Provide the [x, y] coordinate of the cell's center where the given text is located.  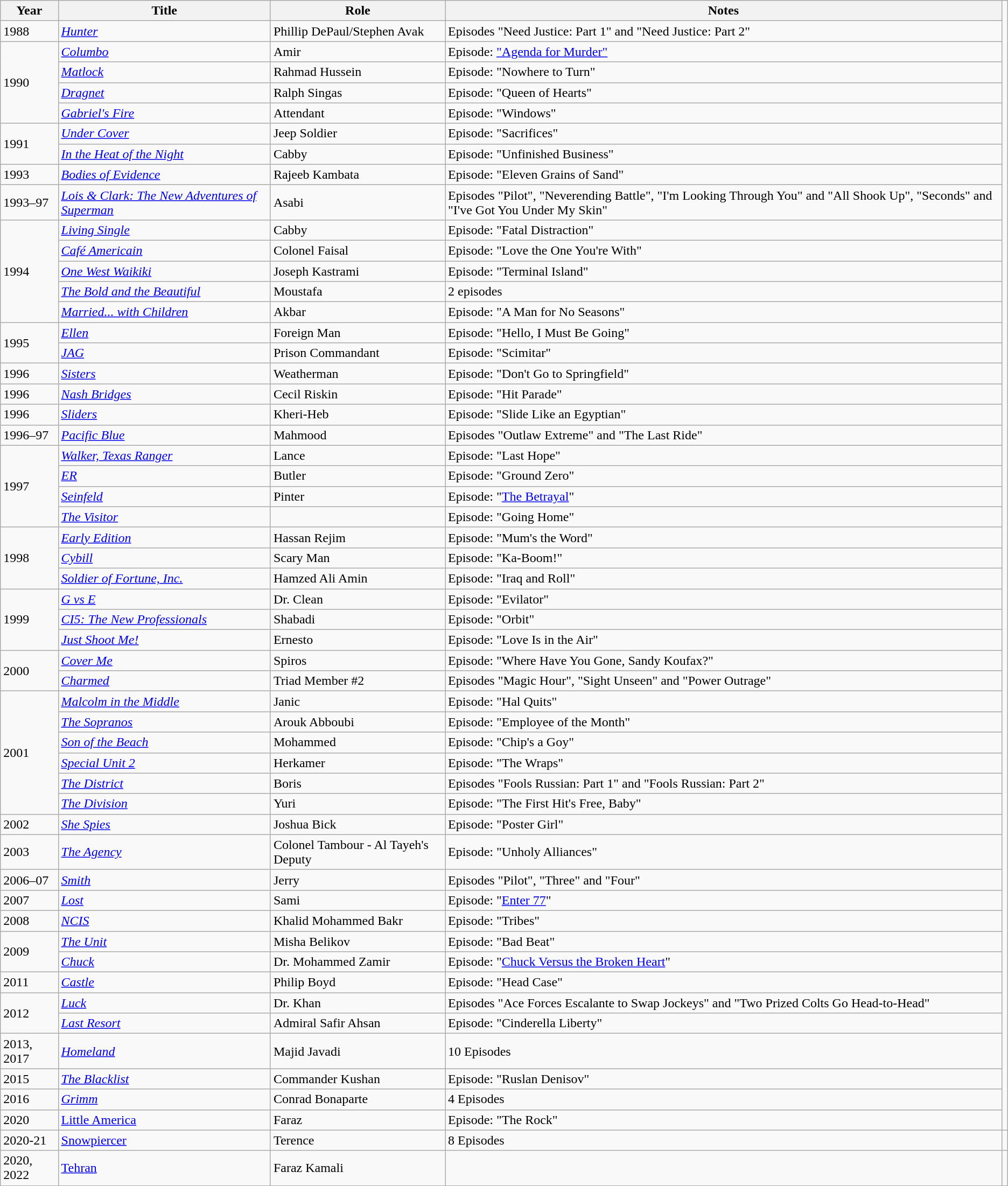
Nash Bridges [164, 394]
2020, 2022 [29, 1168]
Episode: "Evilator" [723, 599]
Walker, Texas Ranger [164, 455]
The Blacklist [164, 1079]
CI5: The New Professionals [164, 620]
Sliders [164, 415]
2020 [29, 1120]
Joshua Bick [358, 824]
Episode: "Bad Beat" [723, 942]
Episode: "Poster Girl" [723, 824]
The Bold and the Beautiful [164, 292]
Sami [358, 900]
The Division [164, 804]
Ernesto [358, 640]
2020-21 [29, 1140]
Pacific Blue [164, 435]
Phillip DePaul/Stephen Avak [358, 31]
2007 [29, 900]
Charmed [164, 681]
Episode: "A Man for No Seasons" [723, 312]
Matlock [164, 72]
Cecil Riskin [358, 394]
Colonel Tambour - Al Tayeh's Deputy [358, 852]
Episode: "Love the One You're With" [723, 250]
Living Single [164, 230]
Shabadi [358, 620]
Episode: "Ruslan Denisov" [723, 1079]
Episode: "Chuck Versus the Broken Heart" [723, 962]
2009 [29, 952]
Episode: "The Betrayal" [723, 496]
Episode: "Hal Quits" [723, 701]
JAG [164, 353]
Married... with Children [164, 312]
1994 [29, 271]
Just Shoot Me! [164, 640]
Episode: "Ground Zero" [723, 476]
2006–07 [29, 880]
Snowpiercer [164, 1140]
Philip Boyd [358, 983]
Dr. Khan [358, 1003]
Moustafa [358, 292]
Episode: "Fatal Distraction" [723, 230]
Episode: "Sacrifices" [723, 134]
Lance [358, 455]
Episode: "Queen of Hearts" [723, 93]
Joseph Kastrami [358, 271]
Janic [358, 701]
In the Heat of the Night [164, 154]
Soldier of Fortune, Inc. [164, 578]
2011 [29, 983]
Faraz Kamali [358, 1168]
Ralph Singas [358, 93]
Year [29, 11]
1993–97 [29, 202]
Foreign Man [358, 333]
1988 [29, 31]
1997 [29, 486]
Episode: "Hello, I Must Be Going" [723, 333]
1999 [29, 620]
Episode: "Terminal Island" [723, 271]
NCIS [164, 921]
Episode: "Tribes" [723, 921]
Episode: "Unfinished Business" [723, 154]
Malcolm in the Middle [164, 701]
1995 [29, 343]
Columbo [164, 52]
Triad Member #2 [358, 681]
Conrad Bonaparte [358, 1099]
Episode: "Hit Parade" [723, 394]
Grimm [164, 1099]
Dr. Clean [358, 599]
Episode: "Don't Go to Springfield" [723, 374]
Episode: "Chip's a Goy" [723, 742]
Son of the Beach [164, 742]
Seinfeld [164, 496]
Sisters [164, 374]
Episode: "Cinderella Liberty" [723, 1023]
Episode: "Agenda for Murder" [723, 52]
Episode: "Head Case" [723, 983]
2000 [29, 671]
Episode: "The First Hit's Free, Baby" [723, 804]
8 Episodes [723, 1140]
Episode: "Orbit" [723, 620]
Lois & Clark: The New Adventures of Superman [164, 202]
2008 [29, 921]
Akbar [358, 312]
Jeep Soldier [358, 134]
Episode: "The Rock" [723, 1120]
Episode: "Windows" [723, 113]
Title [164, 11]
Dragnet [164, 93]
Rajeeb Kambata [358, 174]
Episodes "Need Justice: Part 1" and "Need Justice: Part 2" [723, 31]
Episodes "Fools Russian: Part 1" and "Fools Russian: Part 2" [723, 783]
Jerry [358, 880]
Kheri-Heb [358, 415]
Special Unit 2 [164, 763]
Episode: "Where Have You Gone, Sandy Koufax?" [723, 661]
Role [358, 11]
Mohammed [358, 742]
Homeland [164, 1051]
Yuri [358, 804]
Under Cover [164, 134]
Terence [358, 1140]
Episode: "Iraq and Roll" [723, 578]
Episode: "Scimitar" [723, 353]
Episode: "Enter 77" [723, 900]
Episodes "Magic Hour", "Sight Unseen" and "Power Outrage" [723, 681]
Khalid Mohammed Bakr [358, 921]
Episode: "Slide Like an Egyptian" [723, 415]
Lost [164, 900]
Episode: "Unholy Alliances" [723, 852]
Spiros [358, 661]
Faraz [358, 1120]
Gabriel's Fire [164, 113]
G vs E [164, 599]
Episode: "Employee of the Month" [723, 722]
Episode: "Nowhere to Turn" [723, 72]
Commander Kushan [358, 1079]
Hamzed Ali Amin [358, 578]
10 Episodes [723, 1051]
ER [164, 476]
Episodes "Outlaw Extreme" and "The Last Ride" [723, 435]
Episodes "Pilot", "Neverending Battle", "I'm Looking Through You" and "All Shook Up", "Seconds" and "I've Got You Under My Skin" [723, 202]
Episodes "Pilot", "Three" and "Four" [723, 880]
Admiral Safir Ahsan [358, 1023]
Notes [723, 11]
Episode: "Eleven Grains of Sand" [723, 174]
Castle [164, 983]
Tehran [164, 1168]
Dr. Mohammed Zamir [358, 962]
The Sopranos [164, 722]
Hunter [164, 31]
Arouk Abboubi [358, 722]
Bodies of Evidence [164, 174]
Little America [164, 1120]
Luck [164, 1003]
The Unit [164, 942]
Attendant [358, 113]
Asabi [358, 202]
Butler [358, 476]
Herkamer [358, 763]
Episodes "Ace Forces Escalante to Swap Jockeys" and "Two Prized Colts Go Head-to-Head" [723, 1003]
The Agency [164, 852]
Amir [358, 52]
Episode: "Ka-Boom!" [723, 558]
The District [164, 783]
Cover Me [164, 661]
Colonel Faisal [358, 250]
Episode: "Love Is in the Air" [723, 640]
2003 [29, 852]
She Spies [164, 824]
1996–97 [29, 435]
Majid Javadi [358, 1051]
Pinter [358, 496]
2015 [29, 1079]
Episode: "Last Hope" [723, 455]
Rahmad Hussein [358, 72]
One West Waikiki [164, 271]
2013, 2017 [29, 1051]
Episode: "Mum's the Word" [723, 537]
2016 [29, 1099]
1998 [29, 558]
Cybill [164, 558]
Weatherman [358, 374]
Early Edition [164, 537]
Café Americain [164, 250]
Chuck [164, 962]
Episode: "Going Home" [723, 517]
2012 [29, 1013]
Episode: "The Wraps" [723, 763]
4 Episodes [723, 1099]
Misha Belikov [358, 942]
2002 [29, 824]
Mahmood [358, 435]
Scary Man [358, 558]
Hassan Rejim [358, 537]
Last Resort [164, 1023]
1993 [29, 174]
1991 [29, 144]
2001 [29, 753]
1990 [29, 82]
Prison Commandant [358, 353]
2 episodes [723, 292]
The Visitor [164, 517]
Smith [164, 880]
Boris [358, 783]
Ellen [164, 333]
